For the text-containing cell, return its midpoint in (x, y) coordinate format. 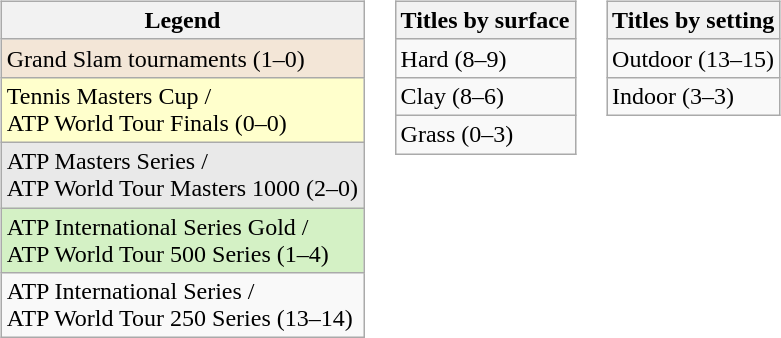
ATP International Series / ATP World Tour 250 Series (13–14) (182, 306)
ATP International Series Gold / ATP World Tour 500 Series (1–4) (182, 240)
Titles by surface (485, 20)
Grass (0–3) (485, 134)
Titles by setting (694, 20)
Indoor (3–3) (694, 96)
Tennis Masters Cup / ATP World Tour Finals (0–0) (182, 110)
Outdoor (13–15) (694, 58)
Hard (8–9) (485, 58)
ATP Masters Series / ATP World Tour Masters 1000 (2–0) (182, 174)
Clay (8–6) (485, 96)
Legend (182, 20)
Grand Slam tournaments (1–0) (182, 58)
